Detect which cell encompasses the target text, then output its (x, y) center coordinate. 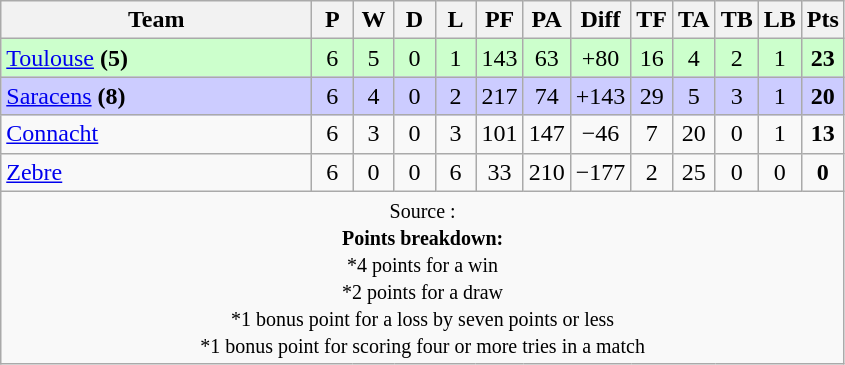
101 (500, 134)
74 (546, 96)
147 (546, 134)
−177 (600, 172)
29 (652, 96)
13 (822, 134)
PA (546, 20)
PF (500, 20)
TA (694, 20)
Toulouse (5) (156, 58)
L (456, 20)
Connacht (156, 134)
Pts (822, 20)
Saracens (8) (156, 96)
Diff (600, 20)
25 (694, 172)
TB (736, 20)
P (332, 20)
63 (546, 58)
143 (500, 58)
LB (780, 20)
217 (500, 96)
D (414, 20)
33 (500, 172)
Team (156, 20)
210 (546, 172)
−46 (600, 134)
Zebre (156, 172)
23 (822, 58)
+80 (600, 58)
W (374, 20)
+143 (600, 96)
7 (652, 134)
TF (652, 20)
16 (652, 58)
